Return [x, y] of the center of cell containing provided text 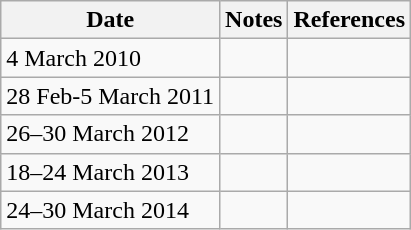
28 Feb-5 March 2011 [110, 96]
Date [110, 20]
References [350, 20]
Notes [254, 20]
18–24 March 2013 [110, 172]
4 March 2010 [110, 58]
24–30 March 2014 [110, 210]
26–30 March 2012 [110, 134]
